From the cell containing the given text, extract its center point as [X, Y] coordinate. 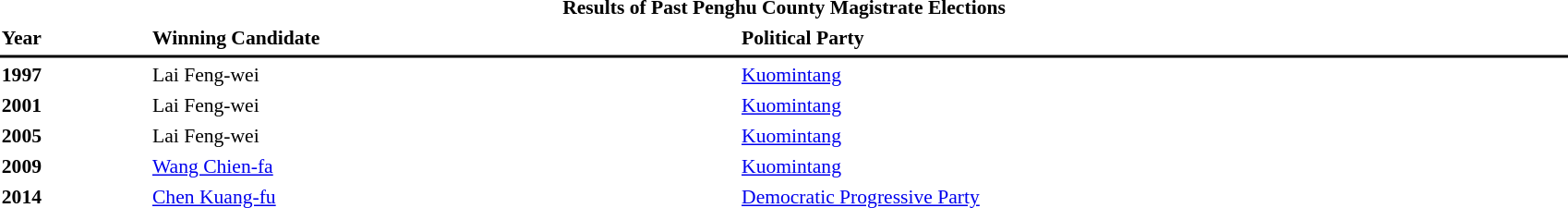
Winning Candidate [443, 38]
2005 [74, 136]
Political Party [1154, 38]
2001 [74, 105]
Wang Chien-fa [443, 166]
2009 [74, 166]
Year [74, 38]
1997 [74, 75]
